Return the [X, Y] coordinate for the center point of the cell that contains the specified text.  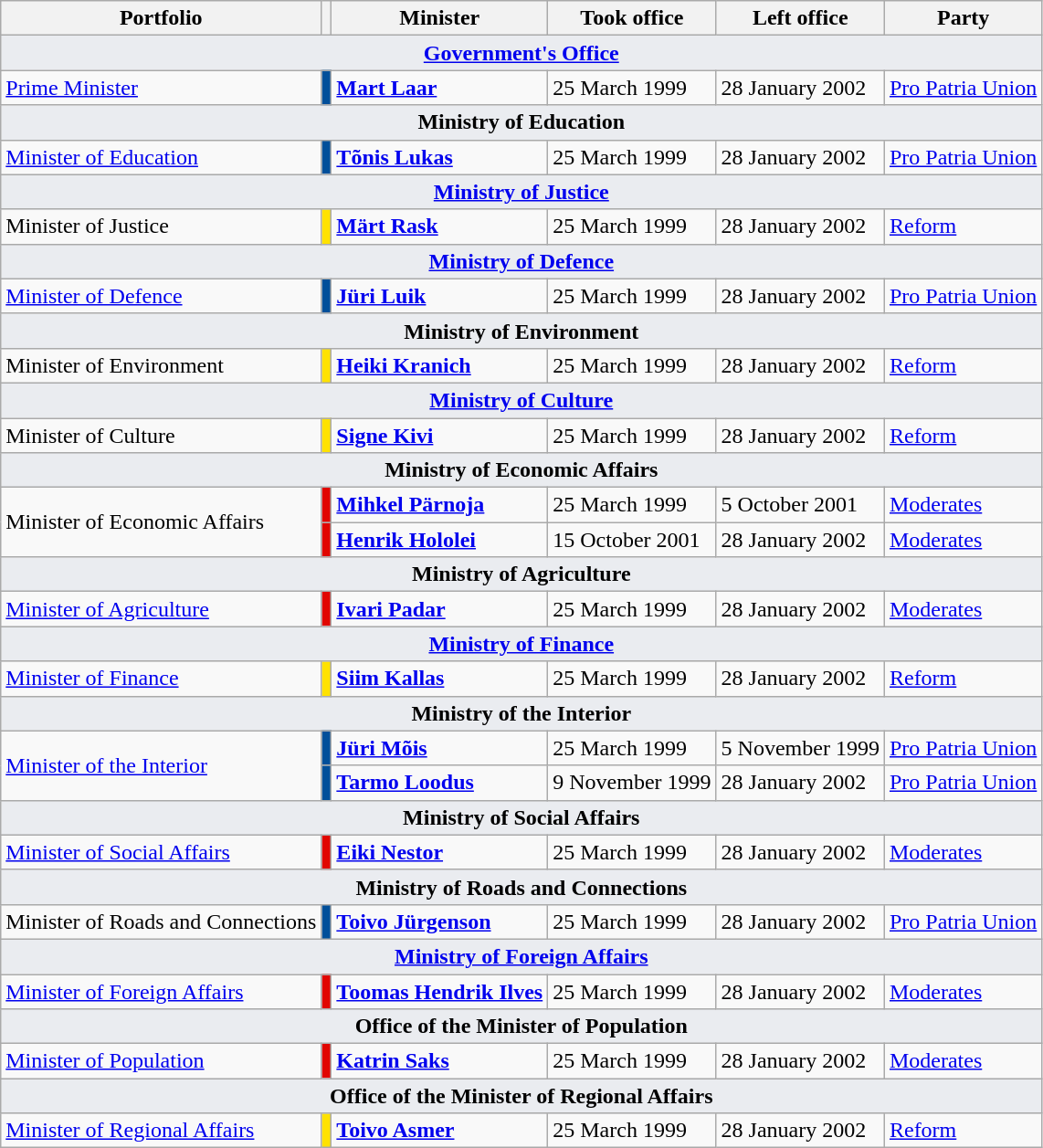
Ministry of Roads and Connections [521, 887]
Eiki Nestor [440, 852]
Ministry of Education [521, 122]
Minister of Economic Affairs [161, 522]
Minister of Environment [161, 365]
Ministry of Justice [521, 192]
Minister of Population [161, 1061]
Ministry of the Interior [521, 713]
Ministry of Environment [521, 331]
Ministry of Finance [521, 644]
5 November 1999 [800, 748]
Government's Office [521, 53]
Tarmo Loodus [440, 783]
Toomas Hendrik Ilves [440, 991]
Ministry of Culture [521, 400]
Ivari Padar [440, 609]
Ministry of Agriculture [521, 574]
Minister of Roads and Connections [161, 922]
Minister of Defence [161, 296]
Portfolio [161, 18]
Siim Kallas [440, 679]
9 November 1999 [632, 783]
Henrik Hololei [440, 540]
Minister of Finance [161, 679]
Minister of Agriculture [161, 609]
15 October 2001 [632, 540]
Ministry of Economic Affairs [521, 470]
Ministry of Social Affairs [521, 817]
Party [963, 18]
Office of the Minister of Population [521, 1027]
Minister of Social Affairs [161, 852]
Minister [440, 18]
Prime Minister [161, 88]
Minister of Regional Affairs [161, 1131]
Toivo Asmer [440, 1131]
Jüri Luik [440, 296]
Mart Laar [440, 88]
5 October 2001 [800, 505]
Heiki Kranich [440, 365]
Mihkel Pärnoja [440, 505]
Signe Kivi [440, 436]
Left office [800, 18]
Minister of Education [161, 157]
Jüri Mõis [440, 748]
Minister of Foreign Affairs [161, 991]
Tõnis Lukas [440, 157]
Minister of the Interior [161, 765]
Katrin Saks [440, 1061]
Took office [632, 18]
Ministry of Defence [521, 261]
Märt Rask [440, 226]
Minister of Justice [161, 226]
Minister of Culture [161, 436]
Toivo Jürgenson [440, 922]
Office of the Minister of Regional Affairs [521, 1096]
Ministry of Foreign Affairs [521, 956]
